Return [X, Y] of the center of cell containing provided text 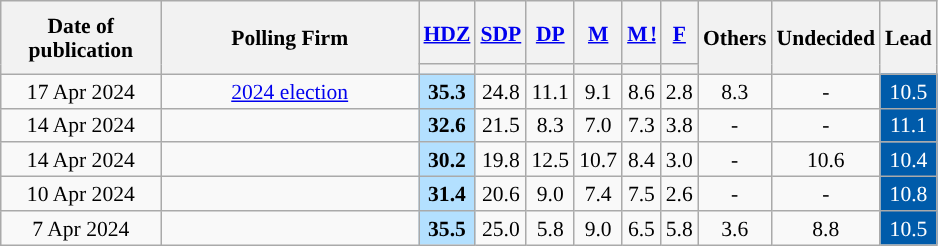
Others [735, 38]
3.0 [680, 160]
8.8 [826, 228]
35.3 [446, 91]
2024 election [290, 91]
7 Apr 2024 [81, 228]
31.4 [446, 194]
10.7 [598, 160]
10.8 [908, 194]
7.5 [642, 194]
19.8 [500, 160]
7.3 [642, 125]
Polling Firm [290, 38]
3.8 [680, 125]
M ! [642, 32]
Date of publication [81, 38]
3.6 [735, 228]
7.0 [598, 125]
DP [550, 32]
10.4 [908, 160]
6.5 [642, 228]
7.4 [598, 194]
HDZ [446, 32]
2.6 [680, 194]
12.5 [550, 160]
10 Apr 2024 [81, 194]
9.1 [598, 91]
F [680, 32]
10.6 [826, 160]
32.6 [446, 125]
8.6 [642, 91]
8.4 [642, 160]
25.0 [500, 228]
Lead [908, 38]
17 Apr 2024 [81, 91]
35.5 [446, 228]
2.8 [680, 91]
20.6 [500, 194]
SDP [500, 32]
24.8 [500, 91]
M [598, 32]
21.5 [500, 125]
Undecided [826, 38]
30.2 [446, 160]
